Determine the [x, y] coordinate at the center of the cell enclosing the given text.  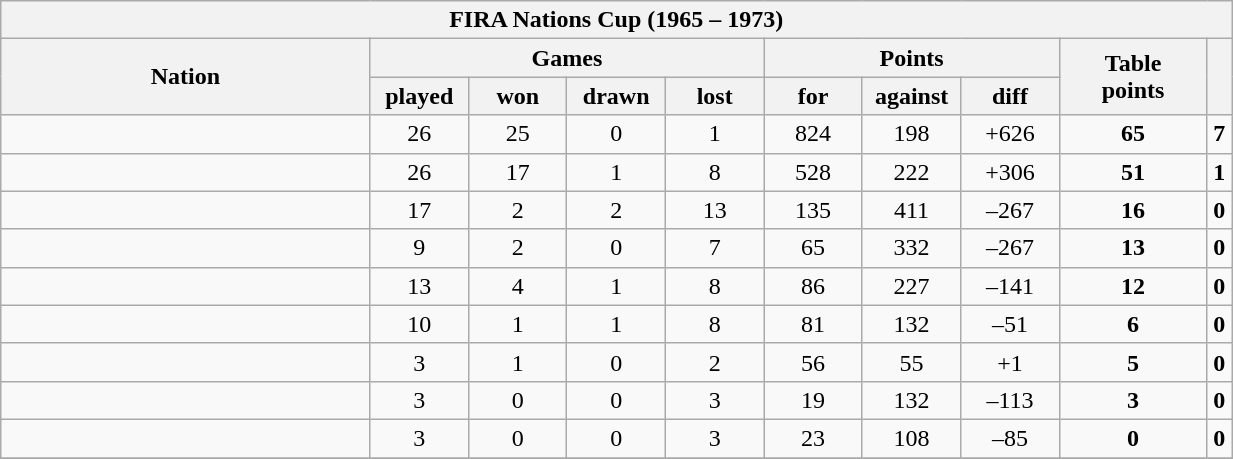
diff [1010, 96]
51 [1133, 172]
198 [911, 134]
56 [813, 362]
16 [1133, 210]
86 [813, 286]
Games [567, 58]
25 [517, 134]
10 [419, 324]
4 [517, 286]
81 [813, 324]
–141 [1010, 286]
–85 [1010, 438]
528 [813, 172]
227 [911, 286]
12 [1133, 286]
19 [813, 400]
9 [419, 248]
+626 [1010, 134]
Points [912, 58]
won [517, 96]
for [813, 96]
Tablepoints [1133, 77]
5 [1133, 362]
played [419, 96]
332 [911, 248]
lost [714, 96]
411 [911, 210]
–51 [1010, 324]
108 [911, 438]
824 [813, 134]
against [911, 96]
drawn [616, 96]
222 [911, 172]
Nation [186, 77]
–113 [1010, 400]
6 [1133, 324]
23 [813, 438]
+1 [1010, 362]
135 [813, 210]
+306 [1010, 172]
55 [911, 362]
FIRA Nations Cup (1965 – 1973) [616, 20]
